Provide the (x, y) coordinate of the cell's center where the given text is located.  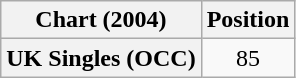
85 (248, 58)
UK Singles (OCC) (101, 58)
Chart (2004) (101, 20)
Position (248, 20)
